From the cell containing the given text, extract its center point as [X, Y] coordinate. 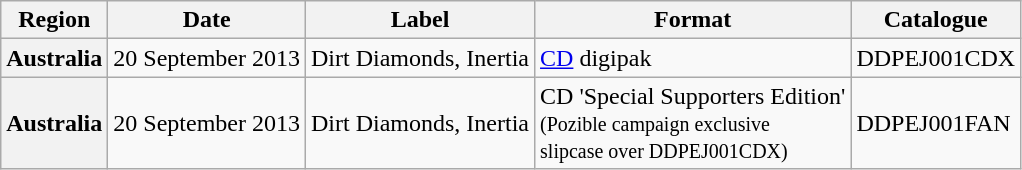
Date [207, 20]
Label [420, 20]
Format [693, 20]
Region [54, 20]
CD 'Special Supporters Edition'(Pozible campaign exclusiveslipcase over DDPEJ001CDX) [693, 123]
DDPEJ001FAN [936, 123]
Catalogue [936, 20]
DDPEJ001CDX [936, 58]
CD digipak [693, 58]
